Return the (X, Y) coordinate for the center point of the cell that contains the specified text.  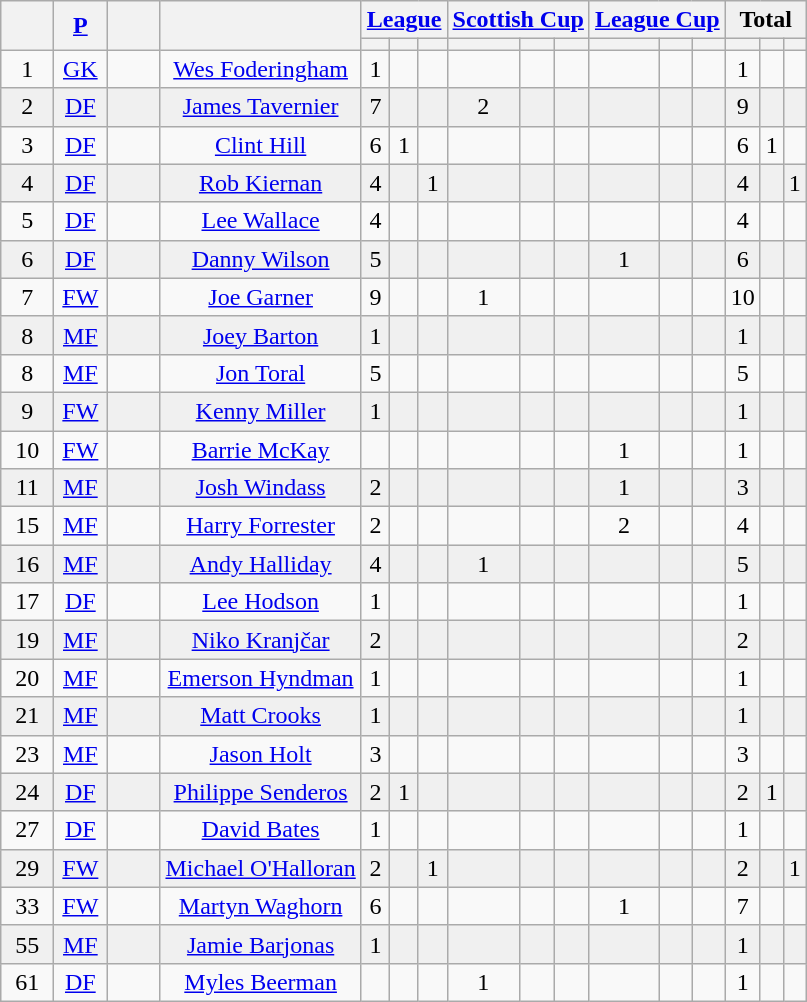
Joey Barton (260, 335)
Niko Kranjčar (260, 640)
20 (28, 678)
James Tavernier (260, 107)
Rob Kiernan (260, 183)
Scottish Cup (518, 20)
Danny Wilson (260, 259)
Emerson Hyndman (260, 678)
16 (28, 564)
Lee Hodson (260, 602)
Martyn Waghorn (260, 906)
Joe Garner (260, 297)
League (404, 20)
Lee Wallace (260, 221)
Kenny Miller (260, 411)
15 (28, 526)
Jason Holt (260, 754)
Total (766, 20)
Clint Hill (260, 145)
Philippe Senderos (260, 792)
55 (28, 944)
Myles Beerman (260, 982)
Jamie Barjonas (260, 944)
24 (28, 792)
Wes Foderingham (260, 69)
Jon Toral (260, 373)
Harry Forrester (260, 526)
Michael O'Halloran (260, 868)
61 (28, 982)
GK (80, 69)
19 (28, 640)
League Cup (657, 20)
Matt Crooks (260, 716)
21 (28, 716)
Josh Windass (260, 488)
27 (28, 830)
David Bates (260, 830)
23 (28, 754)
Andy Halliday (260, 564)
33 (28, 906)
11 (28, 488)
17 (28, 602)
Barrie McKay (260, 449)
P (80, 26)
29 (28, 868)
